Extract the (X, Y) coordinate from the center of the cell holding the provided text.  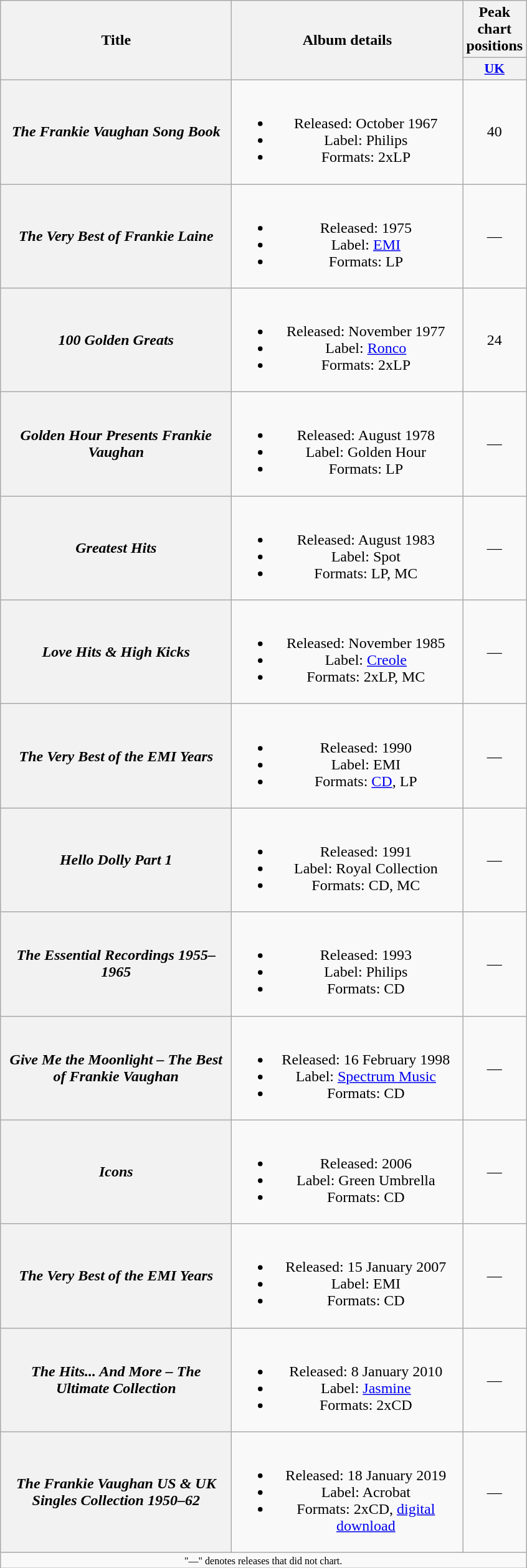
Title (116, 40)
Released: August 1983Label: SpotFormats: LP, MC (348, 548)
Released: 2006Label: Green UmbrellaFormats: CD (348, 1171)
100 Golden Greats (116, 340)
Icons (116, 1171)
Released: 15 January 2007Label: EMIFormats: CD (348, 1276)
Give Me the Moonlight – The Best of Frankie Vaughan (116, 1068)
The Frankie Vaughan Song Book (116, 132)
Released: 8 January 2010Label: JasmineFormats: 2xCD (348, 1379)
Album details (348, 40)
Hello Dolly Part 1 (116, 860)
Released: August 1978Label: Golden HourFormats: LP (348, 444)
UK (495, 69)
Released: 1975Label: EMIFormats: LP (348, 237)
Greatest Hits (116, 548)
Released: October 1967Label: PhilipsFormats: 2xLP (348, 132)
24 (495, 340)
The Very Best of Frankie Laine (116, 237)
The Essential Recordings 1955–1965 (116, 964)
Released: November 1985Label: CreoleFormats: 2xLP, MC (348, 652)
Released: 1990Label: EMIFormats: CD, LP (348, 756)
40 (495, 132)
Released: 18 January 2019Label: AcrobatFormats: 2xCD, digital download (348, 1492)
The Hits... And More – The Ultimate Collection (116, 1379)
Love Hits & High Kicks (116, 652)
Released: November 1977Label: RoncoFormats: 2xLP (348, 340)
Golden Hour Presents Frankie Vaughan (116, 444)
Peak chartpositions (495, 29)
"—" denotes releases that did not chart. (263, 1560)
Released: 1991Label: Royal CollectionFormats: CD, MC (348, 860)
Released: 1993Label: PhilipsFormats: CD (348, 964)
Released: 16 February 1998Label: Spectrum MusicFormats: CD (348, 1068)
The Frankie Vaughan US & UK Singles Collection 1950–62 (116, 1492)
